Determine the [X, Y] coordinate at the center of the cell enclosing the given text.  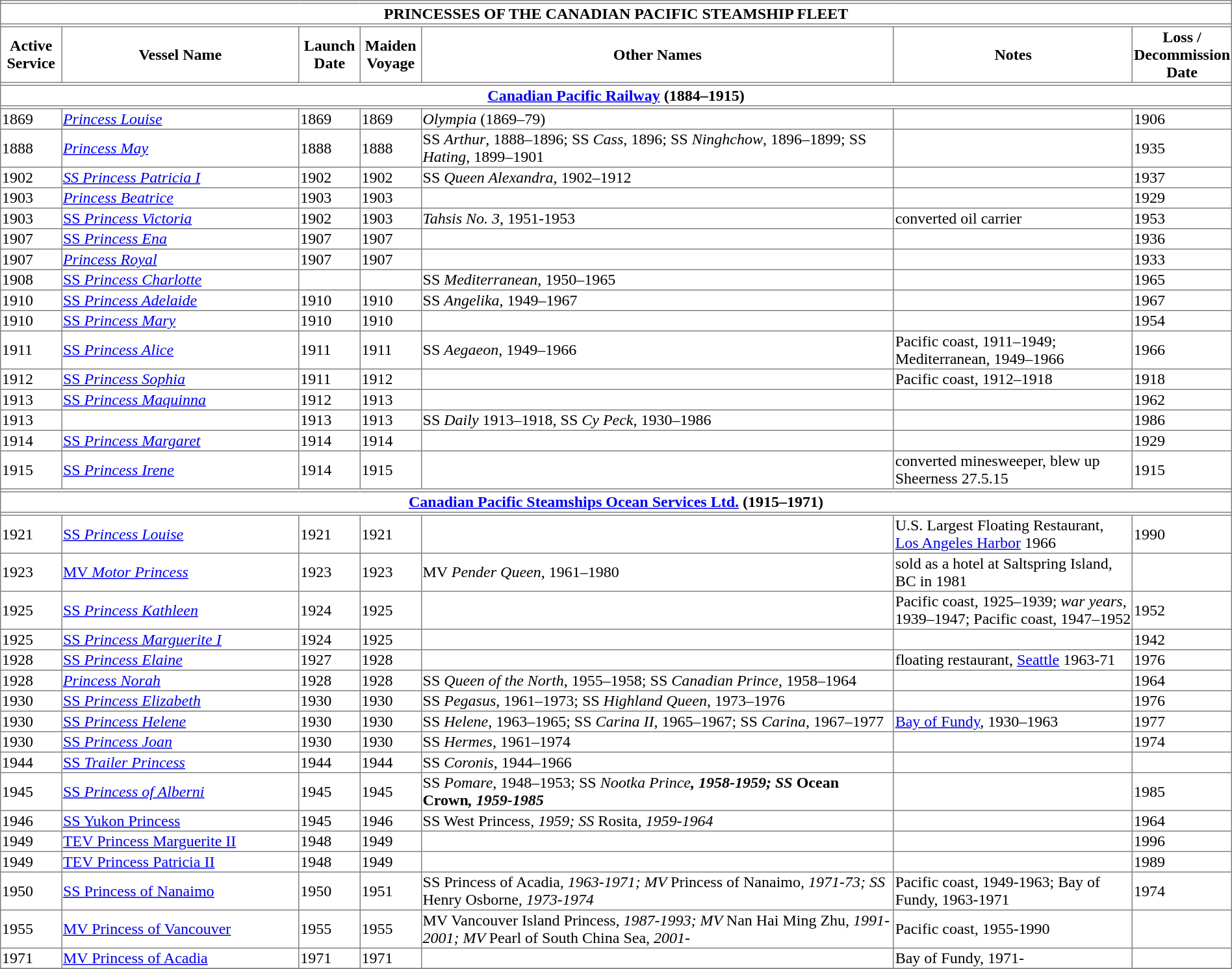
SS Princess Joan [181, 742]
MV Pender Queen, 1961–1980 [658, 572]
Pacific coast, 1955-1990 [1012, 929]
1933 [1183, 259]
SS Princess Mary [181, 321]
converted oil carrier [1012, 218]
MV Princess of Acadia [181, 959]
Bay of Fundy, 1930–1963 [1012, 721]
1942 [1183, 640]
SS Princess Patricia I [181, 177]
SS Daily 1913–1918, SS Cy Peck, 1930–1986 [658, 420]
Vessel Name [181, 55]
1906 [1183, 119]
Canadian Pacific Railway (1884–1915) [616, 96]
Tahsis No. 3, 1951-1953 [658, 218]
TEV Princess Marguerite II [181, 842]
MV Princess of Vancouver [181, 929]
1936 [1183, 239]
1918 [1183, 380]
SS Princess Kathleen [181, 610]
Princess Louise [181, 119]
Loss / Decommission Date [1183, 55]
SS Princess Ena [181, 239]
1990 [1183, 534]
Canadian Pacific Steamships Ocean Services Ltd. (1915–1971) [616, 502]
Maiden Voyage [391, 55]
PRINCESSES OF THE CANADIAN PACIFIC STEAMSHIP FLEET [616, 14]
SS Trailer Princess [181, 762]
1951 [391, 891]
SS Angelika, 1949–1967 [658, 300]
Pacific coast, 1911–1949; Mediterranean, 1949–1966 [1012, 350]
1937 [1183, 177]
SS Princess Helene [181, 721]
SS Queen of the North, 1955–1958; SS Canadian Prince, 1958–1964 [658, 680]
1996 [1183, 842]
Pacific coast, 1949-1963; Bay of Fundy, 1963-1971 [1012, 891]
converted minesweeper, blew up Sheerness 27.5.15 [1012, 470]
TEV Princess Patricia II [181, 862]
SS Princess Marguerite I [181, 640]
1986 [1183, 420]
SS Princess Sophia [181, 380]
SS Pomare, 1948–1953; SS Nootka Prince, 1958-1959; SS Ocean Crown, 1959-1985 [658, 792]
floating restaurant, Seattle 1963-71 [1012, 660]
SS Aegaeon, 1949–1966 [658, 350]
1954 [1183, 321]
SS Helene, 1963–1965; SS Carina II, 1965–1967; SS Carina, 1967–1977 [658, 721]
SS Pegasus, 1961–1973; SS Highland Queen, 1973–1976 [658, 701]
1977 [1183, 721]
SS Princess Elaine [181, 660]
1953 [1183, 218]
Pacific coast, 1925–1939; war years, 1939–1947; Pacific coast, 1947–1952 [1012, 610]
1962 [1183, 400]
Princess Royal [181, 259]
SS Princess of Alberni [181, 792]
SS Coronis, 1944–1966 [658, 762]
SS Princess of Nanaimo [181, 891]
Active Service [31, 55]
Olympia (1869–79) [658, 119]
SS Princess of Acadia, 1963-1971; MV Princess of Nanaimo, 1971-73; SS Henry Osborne, 1973-1974 [658, 891]
SS Queen Alexandra, 1902–1912 [658, 177]
1989 [1183, 862]
sold as a hotel at Saltspring Island, BC in 1981 [1012, 572]
MV Vancouver Island Princess, 1987-1993; MV Nan Hai Ming Zhu, 1991-2001; MV Pearl of South China Sea, 2001- [658, 929]
Notes [1012, 55]
SS Yukon Princess [181, 821]
1965 [1183, 280]
SS Hermes, 1961–1974 [658, 742]
1952 [1183, 610]
SS Princess Victoria [181, 218]
SS Princess Irene [181, 470]
1927 [329, 660]
SS Princess Louise [181, 534]
SS Mediterranean, 1950–1965 [658, 280]
Other Names [658, 55]
Princess May [181, 148]
1967 [1183, 300]
U.S. Largest Floating Restaurant, Los Angeles Harbor 1966 [1012, 534]
SS Arthur, 1888–1896; SS Cass, 1896; SS Ninghchow, 1896–1899; SS Hating, 1899–1901 [658, 148]
1966 [1183, 350]
Princess Norah [181, 680]
SS Princess Margaret [181, 441]
MV Motor Princess [181, 572]
SS Princess Charlotte [181, 280]
1985 [1183, 792]
SS Princess Maquinna [181, 400]
SS Princess Alice [181, 350]
Launch Date [329, 55]
SS Princess Adelaide [181, 300]
Princess Beatrice [181, 198]
SS West Princess, 1959; SS Rosita, 1959-1964 [658, 821]
Bay of Fundy, 1971- [1012, 959]
1908 [31, 280]
Pacific coast, 1912–1918 [1012, 380]
1935 [1183, 148]
SS Princess Elizabeth [181, 701]
